Output the (x, y) coordinate of the center of the cell containing the given text.  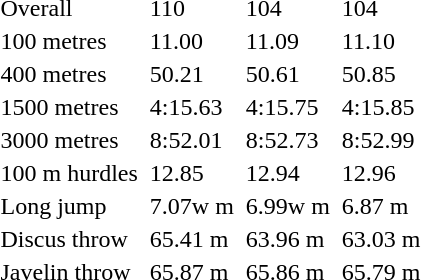
12.94 (288, 173)
7.07w m (192, 206)
50.61 (288, 74)
11.00 (192, 41)
4:15.75 (288, 107)
50.21 (192, 74)
4:15.63 (192, 107)
11.09 (288, 41)
6.99w m (288, 206)
8:52.01 (192, 140)
12.85 (192, 173)
65.41 m (192, 239)
63.96 m (288, 239)
8:52.73 (288, 140)
